Detect which cell encompasses the target text, then output its [x, y] center coordinate. 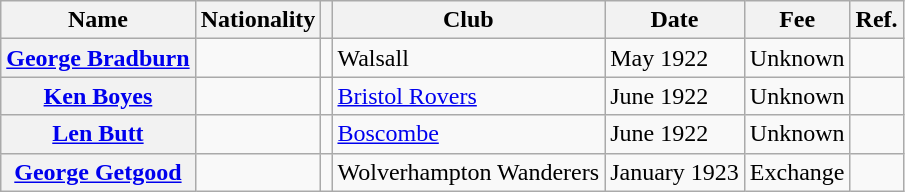
Date [675, 20]
Wolverhampton Wanderers [468, 172]
January 1923 [675, 172]
Walsall [468, 58]
Bristol Rovers [468, 96]
Fee [797, 20]
Ref. [876, 20]
Nationality [258, 20]
Club [468, 20]
May 1922 [675, 58]
George Bradburn [98, 58]
Name [98, 20]
Exchange [797, 172]
George Getgood [98, 172]
Len Butt [98, 134]
Boscombe [468, 134]
Ken Boyes [98, 96]
